Provide the [X, Y] coordinate of the cell's center where the given text is located.  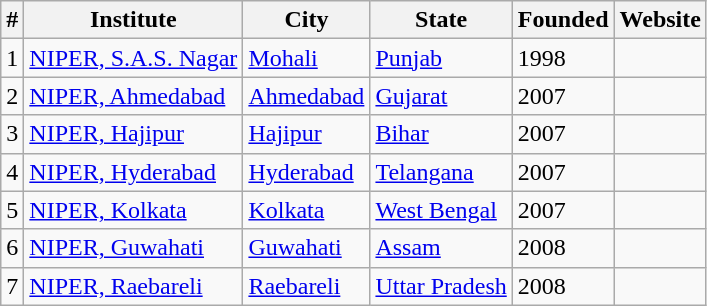
Guwahati [306, 248]
5 [12, 210]
NIPER, Guwahati [134, 248]
Bihar [441, 134]
2 [12, 96]
Hajipur [306, 134]
NIPER, Raebareli [134, 286]
Kolkata [306, 210]
NIPER, S.A.S. Nagar [134, 58]
1 [12, 58]
Hyderabad [306, 172]
7 [12, 286]
State [441, 20]
City [306, 20]
Punjab [441, 58]
# [12, 20]
NIPER, Hajipur [134, 134]
Raebareli [306, 286]
NIPER, Ahmedabad [134, 96]
NIPER, Kolkata [134, 210]
Ahmedabad [306, 96]
NIPER, Hyderabad [134, 172]
Telangana [441, 172]
1998 [563, 58]
West Bengal [441, 210]
4 [12, 172]
Mohali [306, 58]
Website [660, 20]
Assam [441, 248]
Gujarat [441, 96]
3 [12, 134]
Uttar Pradesh [441, 286]
Founded [563, 20]
6 [12, 248]
Institute [134, 20]
